For the text-containing cell, return its midpoint in [x, y] coordinate format. 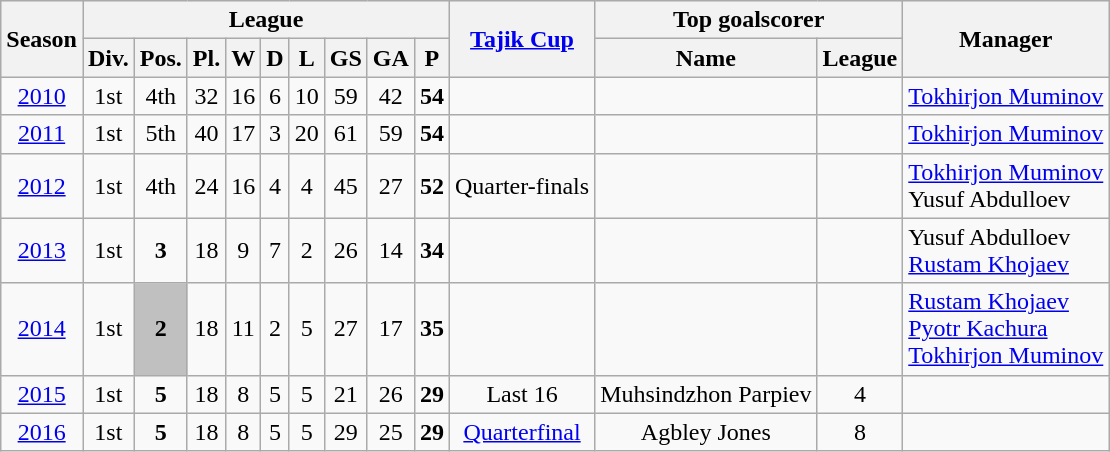
2016 [42, 432]
D [275, 58]
Quarterfinal [522, 432]
21 [346, 394]
32 [206, 96]
Pl. [206, 58]
7 [275, 250]
34 [432, 250]
35 [432, 329]
Tajik Cup [522, 39]
GS [346, 58]
Yusuf Abdulloev Rustam Khojaev [1006, 250]
Name [706, 58]
10 [306, 96]
6 [275, 96]
14 [390, 250]
Div. [108, 58]
Muhsindzhon Parpiev [706, 394]
42 [390, 96]
Tokhirjon Muminov Yusuf Abdulloev [1006, 186]
52 [432, 186]
2015 [42, 394]
61 [346, 134]
Quarter-finals [522, 186]
Agbley Jones [706, 432]
GA [390, 58]
2014 [42, 329]
20 [306, 134]
5th [160, 134]
Rustam Khojaev Pyotr Kachura Tokhirjon Muminov [1006, 329]
Season [42, 39]
25 [390, 432]
2011 [42, 134]
P [432, 58]
L [306, 58]
Top goalscorer [749, 20]
9 [244, 250]
W [244, 58]
Last 16 [522, 394]
11 [244, 329]
Pos. [160, 58]
2012 [42, 186]
40 [206, 134]
24 [206, 186]
45 [346, 186]
Manager [1006, 39]
2010 [42, 96]
2013 [42, 250]
